From the cell containing the given text, extract its center point as (x, y) coordinate. 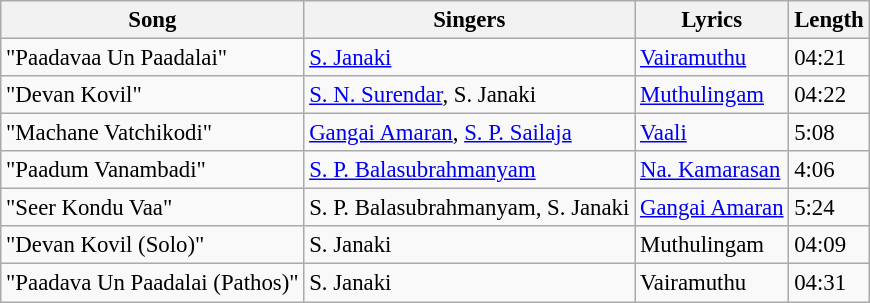
"Paadavaa Un Paadalai" (152, 58)
Na. Kamarasan (712, 170)
5:08 (829, 133)
Length (829, 20)
"Seer Kondu Vaa" (152, 208)
04:22 (829, 95)
"Machane Vatchikodi" (152, 133)
4:06 (829, 170)
04:31 (829, 283)
04:21 (829, 58)
"Paadum Vanambadi" (152, 170)
04:09 (829, 245)
Gangai Amaran (712, 208)
Gangai Amaran, S. P. Sailaja (470, 133)
S. P. Balasubrahmanyam (470, 170)
"Devan Kovil" (152, 95)
S. N. Surendar, S. Janaki (470, 95)
Singers (470, 20)
Lyrics (712, 20)
S. P. Balasubrahmanyam, S. Janaki (470, 208)
"Paadava Un Paadalai (Pathos)" (152, 283)
Song (152, 20)
Vaali (712, 133)
5:24 (829, 208)
"Devan Kovil (Solo)" (152, 245)
